Find where the given text appears and provide that cell's center as (x, y) coordinate. 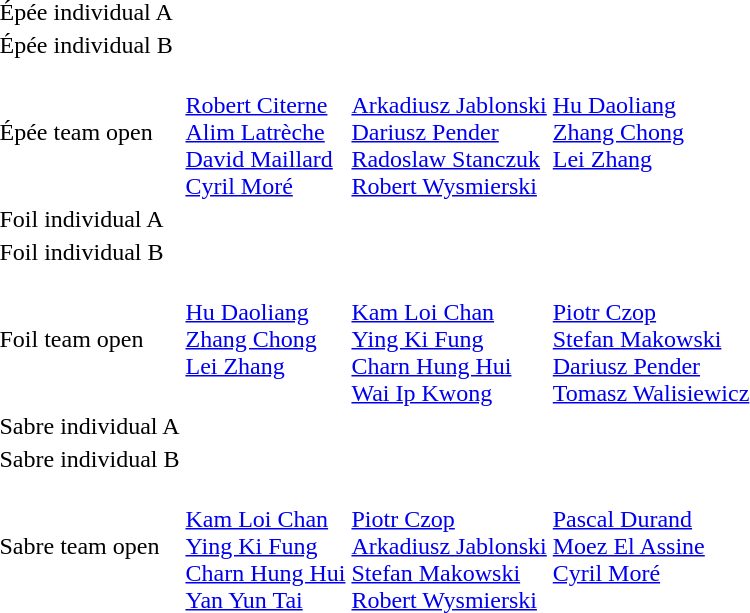
Arkadiusz Jablonski Dariusz Pender Radoslaw Stanczuk Robert Wysmierski (449, 132)
Kam Loi Chan Ying Ki Fung Charn Hung Hui Wai Ip Kwong (449, 339)
Robert Citerne Alim Latrèche David Maillard Cyril Moré (266, 132)
Hu Daoliang Zhang Chong Lei Zhang (266, 339)
